Locate the cell with the specified text and output its (X, Y) center coordinate. 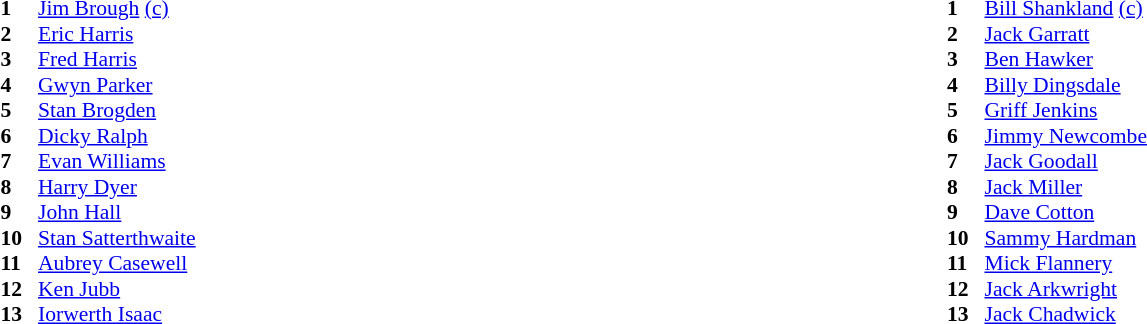
Fred Harris (117, 59)
Mick Flannery (1065, 263)
Gwyn Parker (117, 85)
Jack Garratt (1065, 34)
Eric Harris (117, 34)
Jack Goodall (1065, 161)
Stan Satterthwaite (117, 238)
Aubrey Casewell (117, 263)
Evan Williams (117, 161)
Jimmy Newcombe (1065, 136)
Dave Cotton (1065, 213)
Ken Jubb (117, 289)
Jack Miller (1065, 187)
Ben Hawker (1065, 59)
Billy Dingsdale (1065, 85)
Sammy Hardman (1065, 238)
Harry Dyer (117, 187)
John Hall (117, 213)
Stan Brogden (117, 111)
Dicky Ralph (117, 136)
Jack Arkwright (1065, 289)
Griff Jenkins (1065, 111)
